Return [x, y] of the center of cell containing provided text 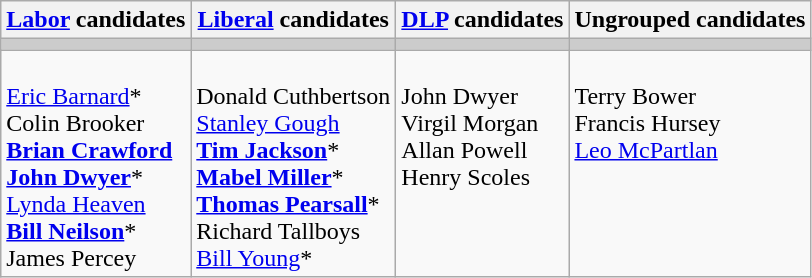
Liberal candidates [294, 20]
Labor candidates [96, 20]
Eric Barnard* Colin Brooker Brian Crawford John Dwyer* Lynda Heaven Bill Neilson* James Percey [96, 164]
John Dwyer Virgil Morgan Allan Powell Henry Scoles [482, 164]
Ungrouped candidates [690, 20]
Terry Bower Francis Hursey Leo McPartlan [690, 164]
DLP candidates [482, 20]
Donald Cuthbertson Stanley Gough Tim Jackson* Mabel Miller* Thomas Pearsall* Richard Tallboys Bill Young* [294, 164]
